Scan for the cell matching the given text and deliver its (X, Y) coordinate at center. 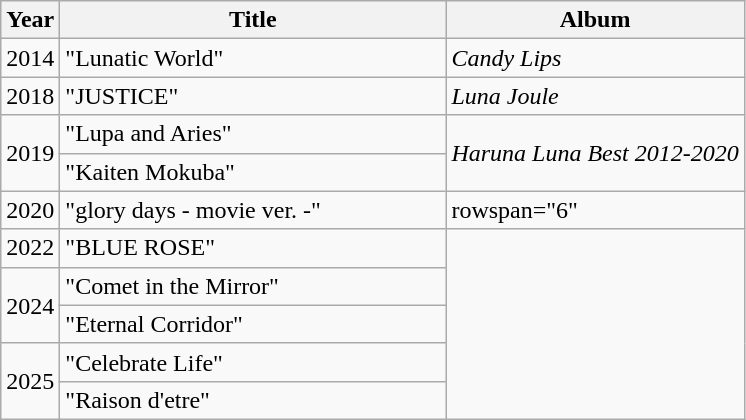
Haruna Luna Best 2012-2020 (595, 153)
"Lunatic World" (253, 58)
"BLUE ROSE" (253, 248)
"Eternal Corridor" (253, 324)
2024 (30, 305)
2018 (30, 96)
Candy Lips (595, 58)
2020 (30, 210)
"glory days - movie ver. -" (253, 210)
"Comet in the Mirror" (253, 286)
"Celebrate Life" (253, 362)
2022 (30, 248)
2019 (30, 153)
Luna Joule (595, 96)
Album (595, 20)
"JUSTICE" (253, 96)
rowspan="6" (595, 210)
"Kaiten Mokuba" (253, 172)
Year (30, 20)
"Raison d'etre" (253, 400)
2014 (30, 58)
Title (253, 20)
"Lupa and Aries" (253, 134)
2025 (30, 381)
